Provide the [x, y] coordinate of the cell's center where the given text is located.  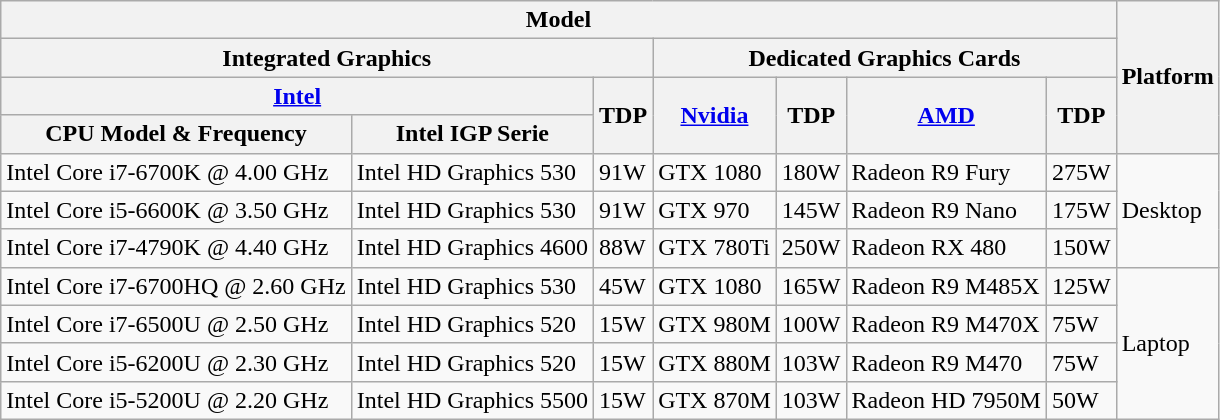
Nvidia [715, 115]
Intel Core i7-6700K @ 4.00 GHz [176, 172]
Desktop [1168, 210]
GTX 780Ti [715, 248]
Dedicated Graphics Cards [885, 58]
GTX 880M [715, 362]
Intel [298, 96]
Radeon HD 7950M [946, 400]
Intel HD Graphics 5500 [472, 400]
Intel Core i7-6700HQ @ 2.60 GHz [176, 286]
Radeon R9 Nano [946, 210]
Intel Core i5-6200U @ 2.30 GHz [176, 362]
165W [811, 286]
CPU Model & Frequency [176, 134]
Integrated Graphics [327, 58]
GTX 870M [715, 400]
Laptop [1168, 343]
Intel Core i7-6500U @ 2.50 GHz [176, 324]
Radeon RX 480 [946, 248]
Radeon R9 M470X [946, 324]
275W [1081, 172]
45W [624, 286]
175W [1081, 210]
GTX 970 [715, 210]
Intel IGP Serie [472, 134]
Platform [1168, 77]
50W [1081, 400]
Intel HD Graphics 4600 [472, 248]
180W [811, 172]
145W [811, 210]
Radeon R9 Fury [946, 172]
AMD [946, 115]
Intel Core i5-5200U @ 2.20 GHz [176, 400]
Radeon R9 M485X [946, 286]
150W [1081, 248]
250W [811, 248]
100W [811, 324]
Intel Core i7-4790K @ 4.40 GHz [176, 248]
Intel Core i5-6600K @ 3.50 GHz [176, 210]
88W [624, 248]
125W [1081, 286]
Model [558, 20]
Radeon R9 M470 [946, 362]
GTX 980M [715, 324]
